Provide the (X, Y) coordinate of the cell's center where the given text is located.  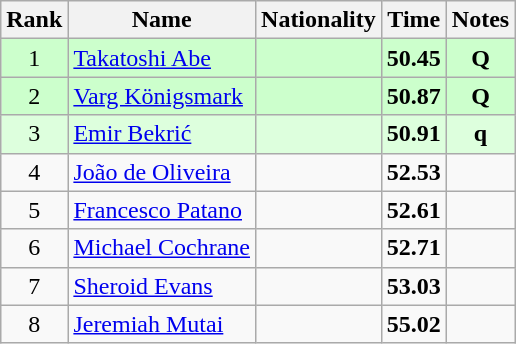
Nationality (319, 20)
Jeremiah Mutai (162, 324)
50.87 (414, 96)
Takatoshi Abe (162, 58)
Francesco Patano (162, 210)
Sheroid Evans (162, 286)
3 (34, 134)
Michael Cochrane (162, 248)
Emir Bekrić (162, 134)
7 (34, 286)
João de Oliveira (162, 172)
8 (34, 324)
Time (414, 20)
4 (34, 172)
50.91 (414, 134)
Varg Königsmark (162, 96)
52.61 (414, 210)
5 (34, 210)
Name (162, 20)
Rank (34, 20)
52.53 (414, 172)
q (480, 134)
55.02 (414, 324)
53.03 (414, 286)
50.45 (414, 58)
6 (34, 248)
2 (34, 96)
1 (34, 58)
52.71 (414, 248)
Notes (480, 20)
